From the cell containing the given text, extract its center point as (x, y) coordinate. 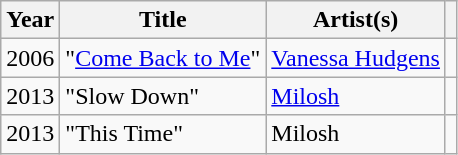
"Come Back to Me" (163, 58)
"Slow Down" (163, 96)
Vanessa Hudgens (356, 58)
Year (30, 20)
Title (163, 20)
"This Time" (163, 134)
2006 (30, 58)
Artist(s) (356, 20)
